Find where the given text appears and provide that cell's center as (X, Y) coordinate. 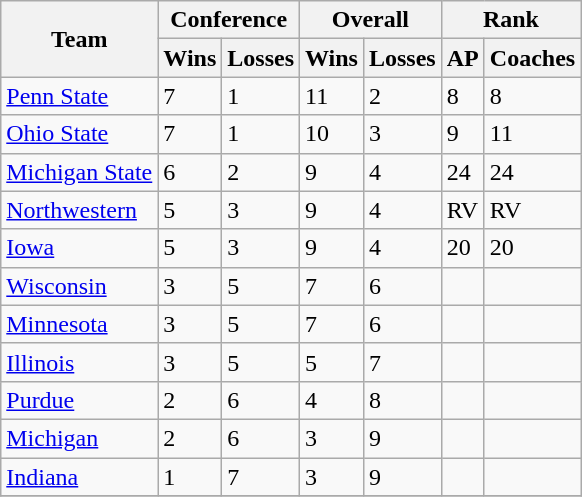
Rank (510, 20)
Wisconsin (80, 286)
Michigan (80, 438)
Team (80, 39)
Illinois (80, 362)
Conference (229, 20)
Minnesota (80, 324)
Coaches (532, 58)
Purdue (80, 400)
10 (332, 134)
Penn State (80, 96)
AP (462, 58)
Ohio State (80, 134)
Indiana (80, 477)
Michigan State (80, 172)
Northwestern (80, 210)
Iowa (80, 248)
Overall (371, 20)
